From the cell containing the given text, extract its center point as (x, y) coordinate. 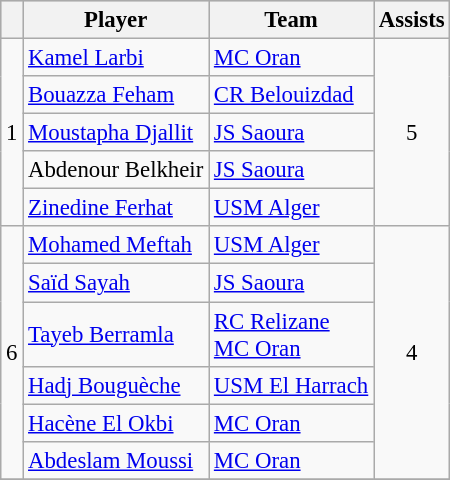
Hacène El Okbi (116, 423)
Mohamed Meftah (116, 245)
Zinedine Ferhat (116, 208)
Saïd Sayah (116, 283)
RC RelizaneMC Oran (292, 334)
Hadj Bouguèche (116, 385)
1 (12, 133)
CR Belouizdad (292, 95)
5 (412, 133)
Player (116, 20)
Moustapha Djallit (116, 133)
USM El Harrach (292, 385)
Assists (412, 20)
Kamel Larbi (116, 58)
Abdeslam Moussi (116, 460)
Abdenour Belkheir (116, 170)
Tayeb Berramla (116, 334)
Bouazza Feham (116, 95)
6 (12, 352)
4 (412, 352)
Team (292, 20)
